Return the (X, Y) coordinate for the center point of the cell that contains the specified text.  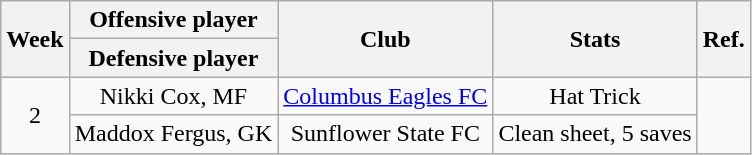
Sunflower State FC (386, 134)
Week (35, 39)
Stats (595, 39)
2 (35, 115)
Nikki Cox, MF (174, 96)
Maddox Fergus, GK (174, 134)
Club (386, 39)
Hat Trick (595, 96)
Offensive player (174, 20)
Clean sheet, 5 saves (595, 134)
Ref. (724, 39)
Columbus Eagles FC (386, 96)
Defensive player (174, 58)
